Return (x, y) of the center of cell containing provided text 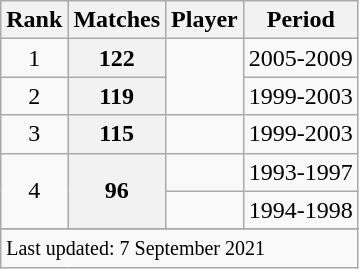
122 (117, 58)
1993-1997 (300, 172)
Rank (34, 20)
4 (34, 191)
Player (205, 20)
Matches (117, 20)
96 (117, 191)
1 (34, 58)
Period (300, 20)
119 (117, 96)
115 (117, 134)
2005-2009 (300, 58)
3 (34, 134)
Last updated: 7 September 2021 (180, 248)
1994-1998 (300, 210)
2 (34, 96)
